Provide the [X, Y] coordinate of the cell's center where the given text is located.  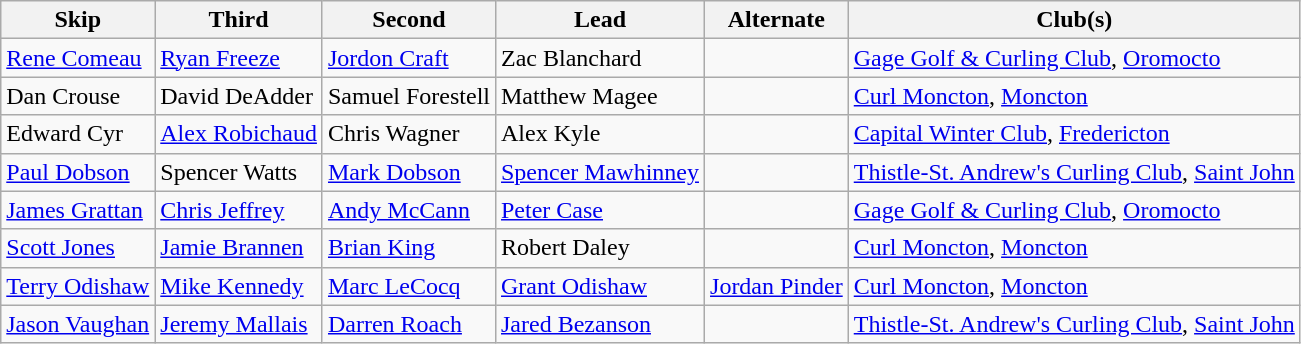
Rene Comeau [78, 58]
Capital Winter Club, Fredericton [1074, 134]
Edward Cyr [78, 134]
Third [239, 20]
Club(s) [1074, 20]
Andy McCann [408, 210]
Jamie Brannen [239, 248]
Mark Dobson [408, 172]
Zac Blanchard [600, 58]
Paul Dobson [78, 172]
Second [408, 20]
Jordan Pinder [777, 286]
Jordon Craft [408, 58]
Ryan Freeze [239, 58]
Peter Case [600, 210]
Robert Daley [600, 248]
Brian King [408, 248]
Mike Kennedy [239, 286]
Jason Vaughan [78, 324]
Matthew Magee [600, 96]
Alex Robichaud [239, 134]
Jeremy Mallais [239, 324]
Samuel Forestell [408, 96]
Lead [600, 20]
Spencer Watts [239, 172]
Spencer Mawhinney [600, 172]
Skip [78, 20]
Chris Wagner [408, 134]
Darren Roach [408, 324]
Chris Jeffrey [239, 210]
Scott Jones [78, 248]
Grant Odishaw [600, 286]
David DeAdder [239, 96]
Alternate [777, 20]
Alex Kyle [600, 134]
Marc LeCocq [408, 286]
James Grattan [78, 210]
Terry Odishaw [78, 286]
Dan Crouse [78, 96]
Jared Bezanson [600, 324]
